From the cell containing the given text, extract its center point as [x, y] coordinate. 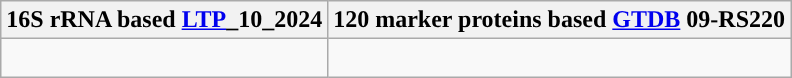
120 marker proteins based GTDB 09-RS220 [560, 20]
16S rRNA based LTP_10_2024 [164, 20]
